For the text-containing cell, return its midpoint in (x, y) coordinate format. 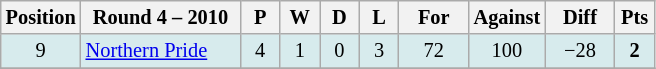
P (260, 17)
Pts (635, 17)
0 (340, 51)
For (434, 17)
Diff (580, 17)
1 (300, 51)
L (379, 17)
9 (41, 51)
W (300, 17)
Position (41, 17)
4 (260, 51)
Northern Pride (161, 51)
−28 (580, 51)
3 (379, 51)
72 (434, 51)
100 (508, 51)
2 (635, 51)
Round 4 – 2010 (161, 17)
Against (508, 17)
D (340, 17)
